Extract the (x, y) coordinate from the center of the cell holding the provided text.  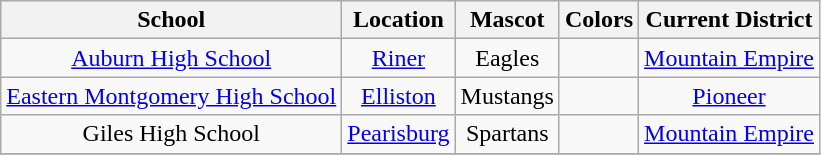
Spartans (507, 134)
Eastern Montgomery High School (172, 96)
School (172, 20)
Mascot (507, 20)
Eagles (507, 58)
Elliston (398, 96)
Mustangs (507, 96)
Colors (598, 20)
Auburn High School (172, 58)
Location (398, 20)
Riner (398, 58)
Current District (730, 20)
Giles High School (172, 134)
Pioneer (730, 96)
Pearisburg (398, 134)
